Locate the cell with the specified text and output its (x, y) center coordinate. 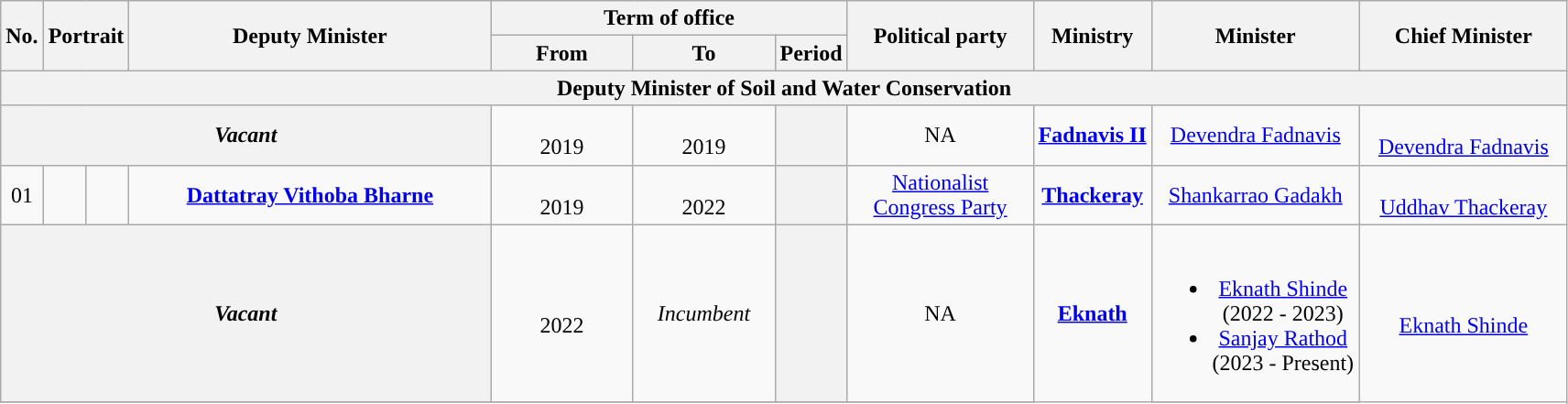
Thackeray (1092, 194)
Deputy Minister (310, 36)
Shankarrao Gadakh (1255, 194)
Minister (1255, 36)
To (703, 53)
Portrait (86, 36)
Deputy Minister of Soil and Water Conservation (784, 88)
Dattatray Vithoba Bharne (310, 194)
Period (811, 53)
Chief Minister (1464, 36)
Uddhav Thackeray (1464, 194)
Political party (940, 36)
Term of office (669, 18)
No. (22, 36)
Fadnavis II (1092, 136)
Ministry (1092, 36)
From (562, 53)
01 (22, 194)
Nationalist Congress Party (940, 194)
Eknath (1092, 313)
Incumbent (703, 313)
Eknath Shinde(2022 - 2023)Sanjay Rathod (2023 - Present) (1255, 313)
Eknath Shinde (1464, 313)
